Output the [x, y] coordinate of the center of the cell containing the given text.  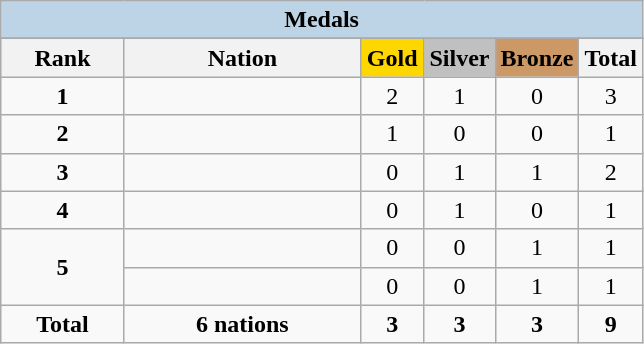
9 [611, 324]
5 [63, 267]
Bronze [537, 58]
Silver [460, 58]
Medals [322, 20]
Rank [63, 58]
Nation [242, 58]
6 nations [242, 324]
Gold [392, 58]
4 [63, 210]
